Return the [X, Y] coordinate for the center point of the cell that contains the specified text.  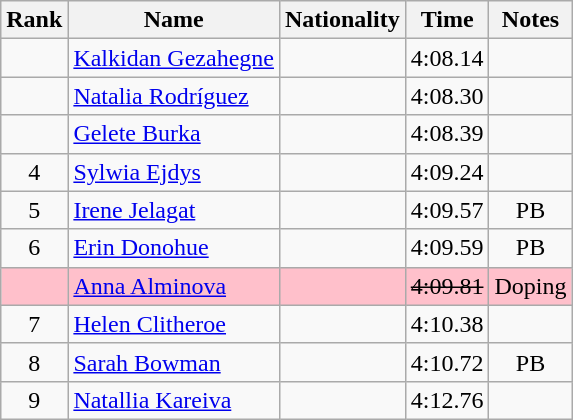
4:08.30 [447, 96]
4:10.38 [447, 324]
Sylwia Ejdys [174, 172]
4 [34, 172]
Gelete Burka [174, 134]
4:09.57 [447, 210]
9 [34, 400]
4:09.81 [447, 286]
Nationality [342, 20]
Doping [530, 286]
Notes [530, 20]
Irene Jelagat [174, 210]
4:08.14 [447, 58]
Name [174, 20]
Anna Alminova [174, 286]
Kalkidan Gezahegne [174, 58]
5 [34, 210]
Natalia Rodríguez [174, 96]
Rank [34, 20]
Helen Clitheroe [174, 324]
Sarah Bowman [174, 362]
4:08.39 [447, 134]
Time [447, 20]
4:09.24 [447, 172]
4:09.59 [447, 248]
Erin Donohue [174, 248]
6 [34, 248]
7 [34, 324]
Natallia Kareiva [174, 400]
4:12.76 [447, 400]
8 [34, 362]
4:10.72 [447, 362]
